Output the (x, y) coordinate of the center of the cell containing the given text.  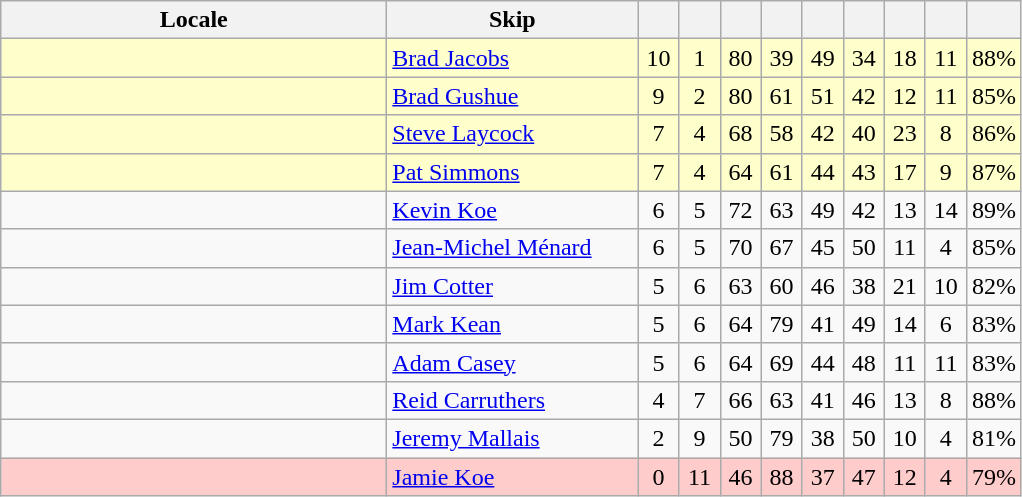
69 (782, 362)
43 (864, 172)
51 (822, 96)
1 (700, 58)
39 (782, 58)
34 (864, 58)
89% (994, 210)
48 (864, 362)
21 (904, 286)
58 (782, 134)
Reid Carruthers (512, 400)
17 (904, 172)
66 (740, 400)
Pat Simmons (512, 172)
23 (904, 134)
Brad Jacobs (512, 58)
70 (740, 248)
68 (740, 134)
87% (994, 172)
86% (994, 134)
72 (740, 210)
18 (904, 58)
40 (864, 134)
Brad Gushue (512, 96)
Jamie Koe (512, 477)
Locale (194, 20)
Steve Laycock (512, 134)
67 (782, 248)
37 (822, 477)
45 (822, 248)
0 (658, 477)
60 (782, 286)
Mark Kean (512, 324)
88 (782, 477)
Kevin Koe (512, 210)
Adam Casey (512, 362)
Jim Cotter (512, 286)
47 (864, 477)
Jeremy Mallais (512, 438)
Skip (512, 20)
82% (994, 286)
Jean-Michel Ménard (512, 248)
81% (994, 438)
79% (994, 477)
